Scan for the cell matching the given text and deliver its [X, Y] coordinate at center. 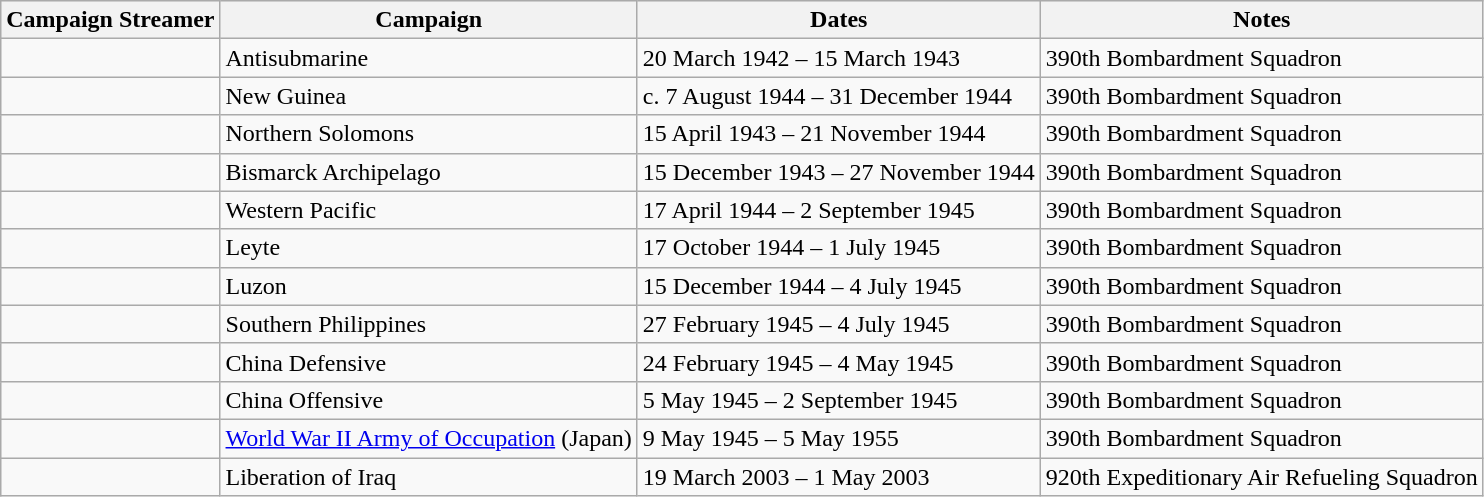
27 February 1945 – 4 July 1945 [838, 324]
920th Expeditionary Air Refueling Squadron [1262, 477]
Luzon [428, 286]
Leyte [428, 248]
Liberation of Iraq [428, 477]
Southern Philippines [428, 324]
15 December 1944 – 4 July 1945 [838, 286]
China Defensive [428, 362]
Dates [838, 20]
Antisubmarine [428, 58]
5 May 1945 – 2 September 1945 [838, 400]
17 October 1944 – 1 July 1945 [838, 248]
c. 7 August 1944 – 31 December 1944 [838, 96]
9 May 1945 – 5 May 1955 [838, 438]
15 April 1943 – 21 November 1944 [838, 134]
China Offensive [428, 400]
World War II Army of Occupation (Japan) [428, 438]
Northern Solomons [428, 134]
15 December 1943 – 27 November 1944 [838, 172]
24 February 1945 – 4 May 1945 [838, 362]
Bismarck Archipelago [428, 172]
Western Pacific [428, 210]
Notes [1262, 20]
Campaign Streamer [110, 20]
19 March 2003 – 1 May 2003 [838, 477]
Campaign [428, 20]
17 April 1944 – 2 September 1945 [838, 210]
20 March 1942 – 15 March 1943 [838, 58]
New Guinea [428, 96]
